Identify which cell holds the provided text, then report its [X, Y] central coordinate. 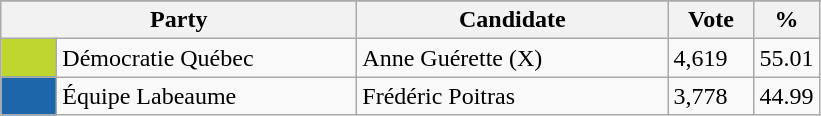
Démocratie Québec [207, 58]
Party [179, 20]
4,619 [711, 58]
Frédéric Poitras [512, 96]
Candidate [512, 20]
Équipe Labeaume [207, 96]
Vote [711, 20]
55.01 [786, 58]
3,778 [711, 96]
44.99 [786, 96]
Anne Guérette (X) [512, 58]
% [786, 20]
